Extract the [x, y] coordinate from the center of the cell holding the provided text.  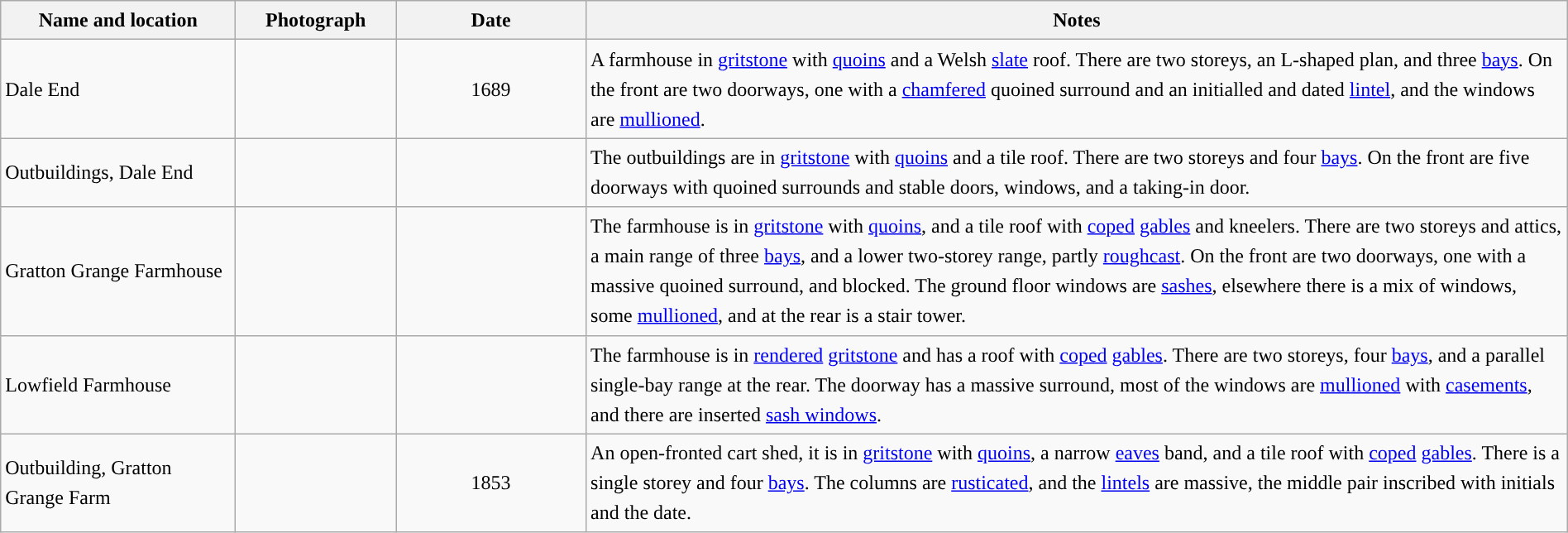
1689 [491, 89]
Date [491, 20]
Lowfield Farmhouse [118, 384]
1853 [491, 483]
Notes [1077, 20]
Photograph [316, 20]
Outbuilding, Gratton Grange Farm [118, 483]
Outbuildings, Dale End [118, 172]
Name and location [118, 20]
Gratton Grange Farmhouse [118, 271]
Dale End [118, 89]
